Detect which cell encompasses the target text, then output its [X, Y] center coordinate. 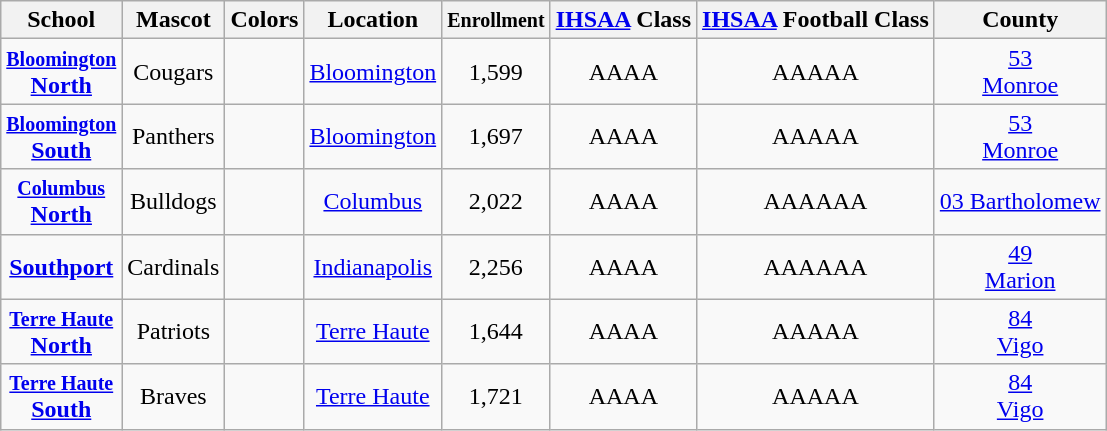
Bloomington South [62, 136]
Indianapolis [373, 266]
Braves [174, 396]
2,256 [496, 266]
49 Marion [1020, 266]
Columbus North [62, 202]
Bloomington North [62, 72]
Southport [62, 266]
Terre HauteNorth [62, 332]
IHSAA Football Class [816, 20]
IHSAA Class [623, 20]
Terre HauteSouth [62, 396]
1,599 [496, 72]
Patriots [174, 332]
Columbus [373, 202]
Mascot [174, 20]
Enrollment [496, 20]
Colors [264, 20]
School [62, 20]
Cardinals [174, 266]
03 Bartholomew [1020, 202]
Location [373, 20]
1,644 [496, 332]
County [1020, 20]
1,721 [496, 396]
1,697 [496, 136]
Cougars [174, 72]
2,022 [496, 202]
Panthers [174, 136]
Bulldogs [174, 202]
